Scan for the cell matching the given text and deliver its [x, y] coordinate at center. 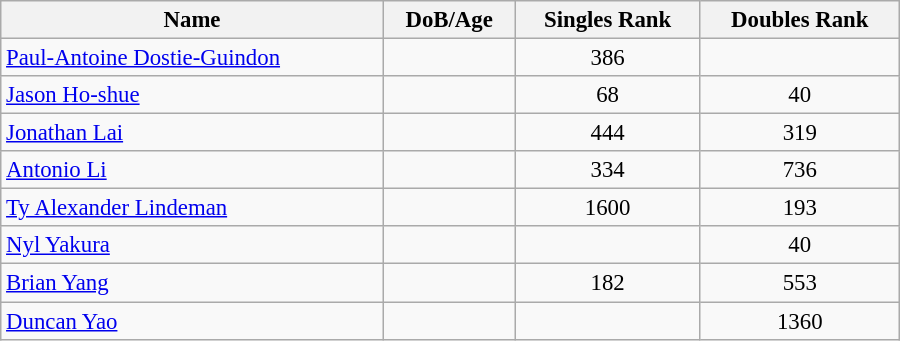
193 [800, 208]
Duncan Yao [192, 321]
Paul-Antoine Dostie-Guindon [192, 58]
182 [608, 283]
Jonathan Lai [192, 133]
1360 [800, 321]
319 [800, 133]
Jason Ho-shue [192, 95]
334 [608, 170]
Antonio Li [192, 170]
Name [192, 20]
553 [800, 283]
DoB/Age [449, 20]
444 [608, 133]
736 [800, 170]
68 [608, 95]
Singles Rank [608, 20]
386 [608, 58]
Nyl Yakura [192, 245]
1600 [608, 208]
Doubles Rank [800, 20]
Brian Yang [192, 283]
Ty Alexander Lindeman [192, 208]
